Find where the given text appears and provide that cell's center as (x, y) coordinate. 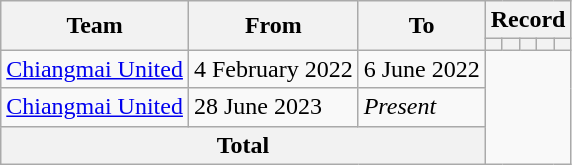
Team (95, 26)
To (422, 26)
6 June 2022 (422, 69)
Record (528, 20)
Total (243, 145)
28 June 2023 (273, 107)
4 February 2022 (273, 69)
From (273, 26)
Present (422, 107)
